Return the (x, y) coordinate for the center point of the cell that contains the specified text.  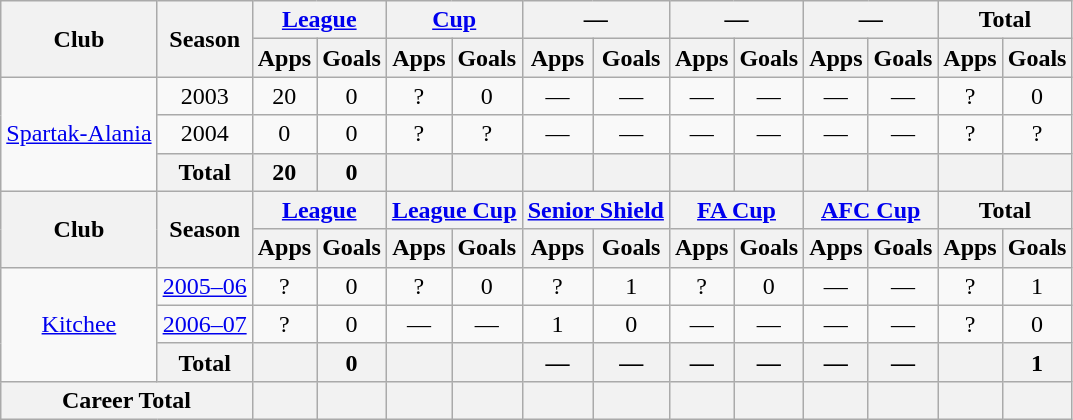
Spartak-Alania (79, 134)
Kitchee (79, 324)
Senior Shield (596, 210)
2005–06 (204, 286)
2004 (204, 134)
2006–07 (204, 324)
2003 (204, 96)
League Cup (454, 210)
FA Cup (736, 210)
Career Total (126, 400)
Cup (454, 20)
AFC Cup (871, 210)
